Pinpoint the cell where the given text exists, returning its (x, y) midpoint coordinate. 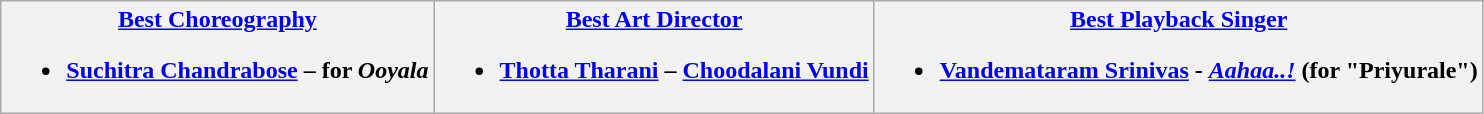
Best Art DirectorThotta Tharani – Choodalani Vundi (654, 58)
Best Playback SingerVandemataram Srinivas - Aahaa..! (for "Priyurale") (1178, 58)
Best ChoreographySuchitra Chandrabose – for Ooyala (218, 58)
